Detect which cell encompasses the target text, then output its (X, Y) center coordinate. 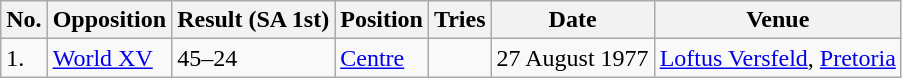
Opposition (109, 20)
Tries (460, 20)
1. (24, 58)
Result (SA 1st) (254, 20)
27 August 1977 (572, 58)
World XV (109, 58)
45–24 (254, 58)
Centre (382, 58)
No. (24, 20)
Loftus Versfeld, Pretoria (778, 58)
Date (572, 20)
Position (382, 20)
Venue (778, 20)
